Return (X, Y) of the center of cell containing provided text 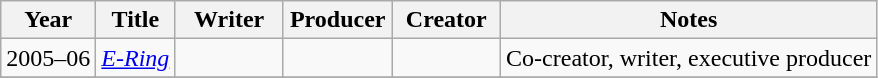
Co-creator, writer, executive producer (689, 58)
Notes (689, 20)
Title (136, 20)
Year (48, 20)
Producer (338, 20)
E-Ring (136, 58)
2005–06 (48, 58)
Creator (446, 20)
Writer (230, 20)
